Search for the cell housing the specified text and yield its (X, Y) center coordinate. 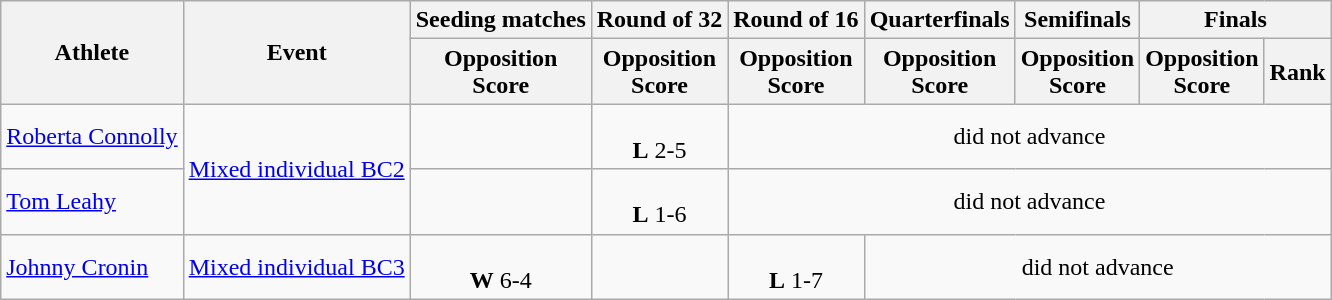
Round of 16 (796, 20)
L 1-6 (659, 202)
Semifinals (1077, 20)
W 6-4 (500, 266)
Johnny Cronin (92, 266)
Athlete (92, 52)
Mixed individual BC2 (296, 169)
Event (296, 52)
Seeding matches (500, 20)
Round of 32 (659, 20)
Finals (1236, 20)
Quarterfinals (940, 20)
Rank (1298, 72)
Tom Leahy (92, 202)
L 2-5 (659, 136)
Roberta Connolly (92, 136)
Mixed individual BC3 (296, 266)
L 1-7 (796, 266)
